Identify which cell holds the provided text, then report its (x, y) central coordinate. 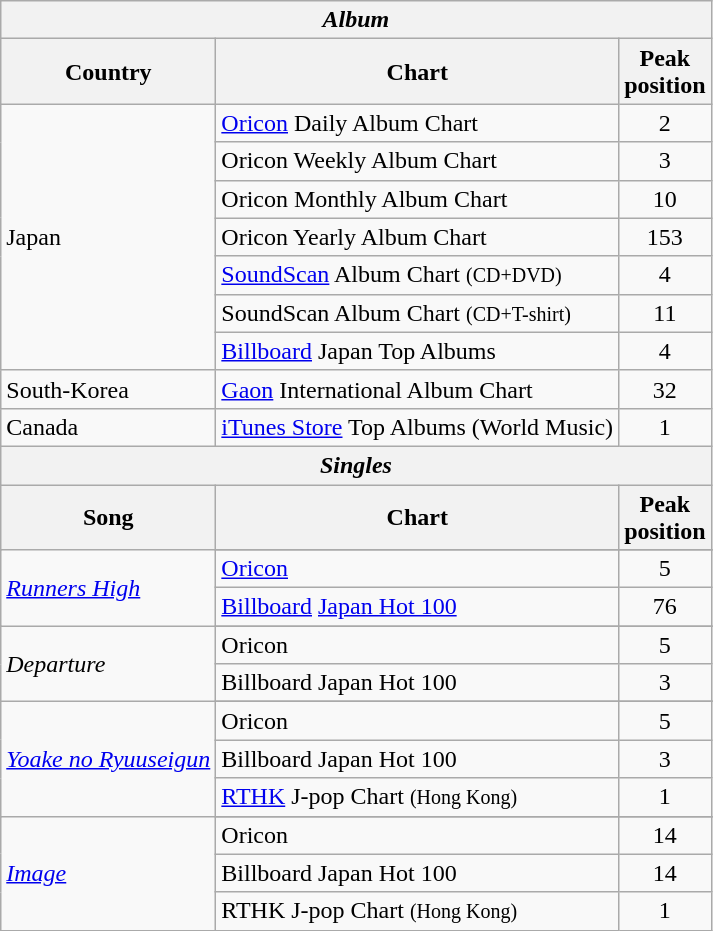
11 (665, 313)
Album (356, 20)
South-Korea (108, 389)
32 (665, 389)
Oricon Weekly Album Chart (418, 161)
76 (665, 607)
Oricon Monthly Album Chart (418, 199)
Runners High (108, 588)
iTunes Store Top Albums (World Music) (418, 427)
153 (665, 237)
Canada (108, 427)
2 (665, 123)
Departure (108, 664)
Oricon Yearly Album Chart (418, 237)
Japan (108, 237)
Image (108, 873)
Song (108, 516)
Singles (356, 465)
Oricon Daily Album Chart (418, 123)
Yoake no Ryuuseigun (108, 759)
Country (108, 72)
SoundScan Album Chart (CD+DVD) (418, 275)
Gaon International Album Chart (418, 389)
SoundScan Album Chart (CD+T-shirt) (418, 313)
Billboard Japan Top Albums (418, 351)
10 (665, 199)
